Extract the [X, Y] coordinate from the center of the cell holding the provided text.  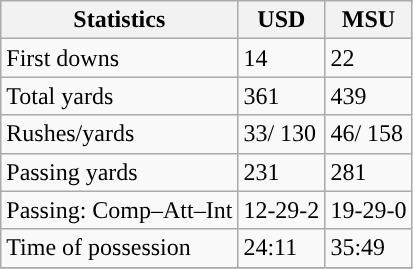
24:11 [282, 248]
231 [282, 172]
361 [282, 96]
35:49 [368, 248]
14 [282, 58]
22 [368, 58]
Statistics [120, 20]
First downs [120, 58]
Passing yards [120, 172]
Total yards [120, 96]
281 [368, 172]
Time of possession [120, 248]
Passing: Comp–Att–Int [120, 210]
MSU [368, 20]
12-29-2 [282, 210]
19-29-0 [368, 210]
33/ 130 [282, 134]
439 [368, 96]
USD [282, 20]
46/ 158 [368, 134]
Rushes/yards [120, 134]
